Find where the given text appears and provide that cell's center as (x, y) coordinate. 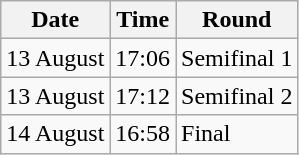
Final (237, 134)
Semifinal 2 (237, 96)
Date (56, 20)
Round (237, 20)
17:06 (143, 58)
Time (143, 20)
16:58 (143, 134)
14 August (56, 134)
17:12 (143, 96)
Semifinal 1 (237, 58)
